Output the (X, Y) coordinate of the center of the cell containing the given text.  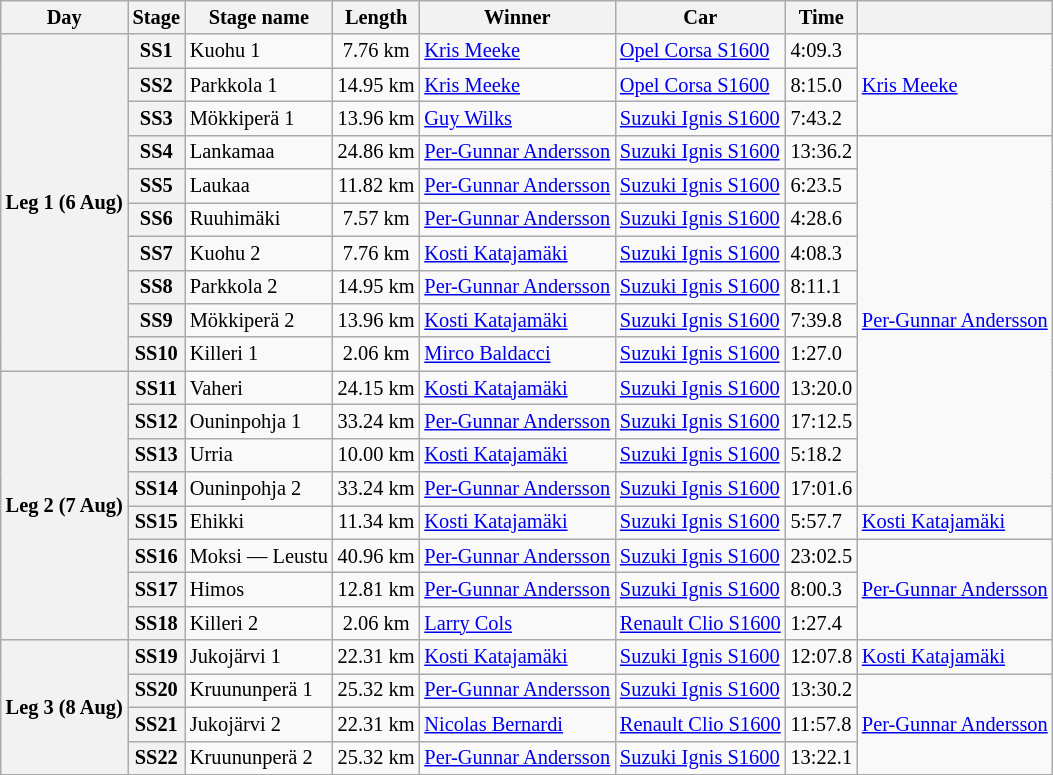
SS17 (156, 589)
SS20 (156, 690)
Moksi — Leustu (259, 556)
13:20.0 (822, 388)
Kuohu 1 (259, 51)
Parkkola 2 (259, 287)
SS13 (156, 455)
Time (822, 17)
Leg 1 (6 Aug) (64, 202)
SS11 (156, 388)
SS6 (156, 219)
Nicolas Bernardi (517, 724)
SS10 (156, 354)
5:18.2 (822, 455)
SS15 (156, 522)
SS2 (156, 85)
Length (376, 17)
SS3 (156, 118)
Stage (156, 17)
13:30.2 (822, 690)
11.82 km (376, 186)
Ouninpohja 1 (259, 421)
Killeri 1 (259, 354)
SS4 (156, 152)
1:27.0 (822, 354)
Guy Wilks (517, 118)
12:07.8 (822, 657)
Jukojärvi 2 (259, 724)
Kruununperä 2 (259, 758)
17:01.6 (822, 489)
Larry Cols (517, 623)
SS22 (156, 758)
SS8 (156, 287)
SS14 (156, 489)
13:36.2 (822, 152)
10.00 km (376, 455)
8:15.0 (822, 85)
4:28.6 (822, 219)
SS7 (156, 253)
Jukojärvi 1 (259, 657)
Vaheri (259, 388)
5:57.7 (822, 522)
Ruuhimäki (259, 219)
Laukaa (259, 186)
11.34 km (376, 522)
SS12 (156, 421)
24.15 km (376, 388)
Leg 2 (7 Aug) (64, 506)
4:09.3 (822, 51)
Mirco Baldacci (517, 354)
Day (64, 17)
SS5 (156, 186)
7:39.8 (822, 320)
6:23.5 (822, 186)
23:02.5 (822, 556)
Mökkiperä 1 (259, 118)
40.96 km (376, 556)
Car (700, 17)
7.57 km (376, 219)
SS9 (156, 320)
Kruununperä 1 (259, 690)
Winner (517, 17)
Mökkiperä 2 (259, 320)
Ehikki (259, 522)
13:22.1 (822, 758)
24.86 km (376, 152)
Leg 3 (8 Aug) (64, 708)
SS1 (156, 51)
Kuohu 2 (259, 253)
SS18 (156, 623)
Parkkola 1 (259, 85)
SS19 (156, 657)
Ouninpohja 2 (259, 489)
Killeri 2 (259, 623)
11:57.8 (822, 724)
Stage name (259, 17)
Lankamaa (259, 152)
SS21 (156, 724)
Himos (259, 589)
4:08.3 (822, 253)
SS16 (156, 556)
1:27.4 (822, 623)
17:12.5 (822, 421)
8:11.1 (822, 287)
8:00.3 (822, 589)
Urria (259, 455)
7:43.2 (822, 118)
12.81 km (376, 589)
